Search for the cell housing the specified text and yield its [X, Y] center coordinate. 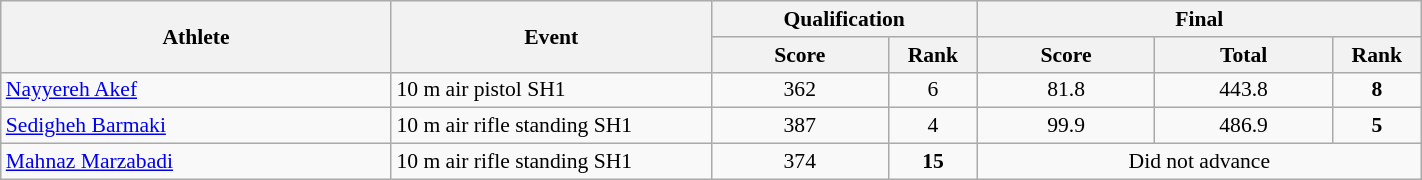
362 [800, 90]
10 m air pistol SH1 [551, 90]
387 [800, 126]
15 [934, 162]
5 [1376, 126]
Total [1244, 55]
443.8 [1244, 90]
Final [1199, 19]
374 [800, 162]
486.9 [1244, 126]
Athlete [196, 36]
Nayyereh Akef [196, 90]
Did not advance [1199, 162]
4 [934, 126]
Mahnaz Marzabadi [196, 162]
81.8 [1066, 90]
99.9 [1066, 126]
Sedigheh Barmaki [196, 126]
8 [1376, 90]
Event [551, 36]
Qualification [844, 19]
6 [934, 90]
